Locate the cell with the specified text and output its [X, Y] center coordinate. 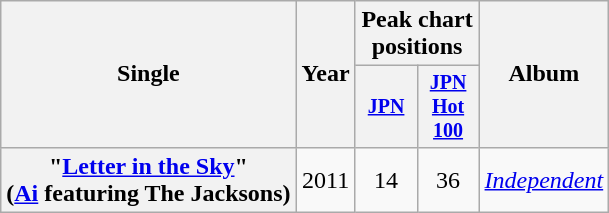
Single [148, 74]
JPN [386, 106]
36 [448, 180]
JPN Hot 100 [448, 106]
14 [386, 180]
Year [326, 74]
2011 [326, 180]
Independent [544, 180]
Album [544, 74]
"Letter in the Sky"(Ai featuring The Jacksons) [148, 180]
Peak chart positions [417, 34]
